From the cell containing the given text, extract its center point as [x, y] coordinate. 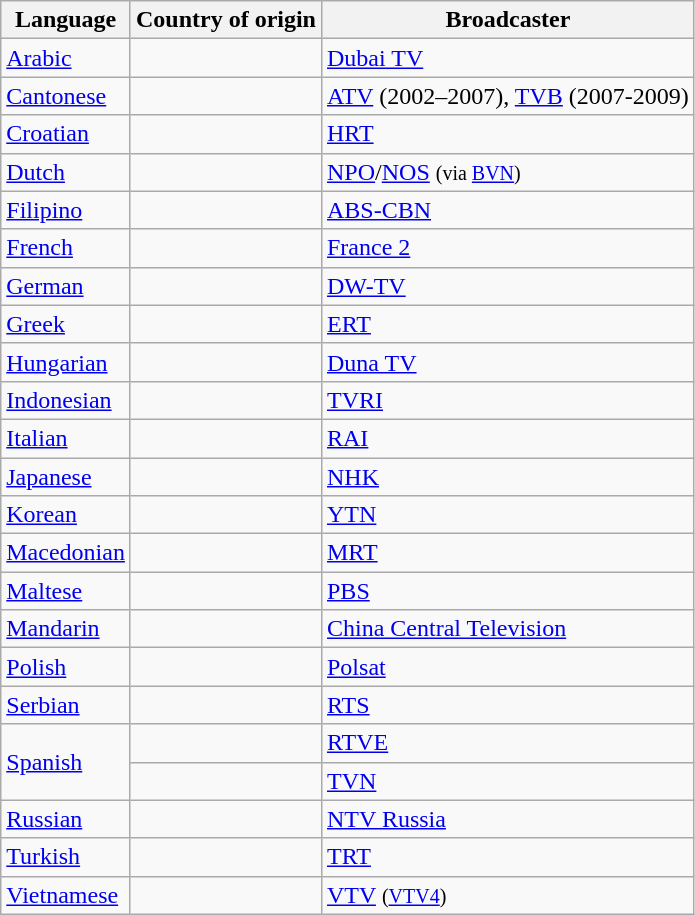
NTV Russia [508, 819]
Mandarin [66, 629]
PBS [508, 591]
Dutch [66, 172]
Spanish [66, 762]
VTV (VTV4) [508, 895]
China Central Television [508, 629]
ABS-CBN [508, 210]
RAI [508, 438]
Serbian [66, 705]
Vietnamese [66, 895]
Hungarian [66, 362]
MRT [508, 553]
HRT [508, 134]
RTS [508, 705]
Country of origin [226, 20]
YTN [508, 515]
Polish [66, 667]
NHK [508, 477]
Indonesian [66, 400]
Russian [66, 819]
Broadcaster [508, 20]
Maltese [66, 591]
Duna TV [508, 362]
RTVE [508, 743]
Filipino [66, 210]
Italian [66, 438]
Cantonese [66, 96]
TVN [508, 781]
Arabic [66, 58]
ERT [508, 324]
Croatian [66, 134]
France 2 [508, 248]
DW-TV [508, 286]
Turkish [66, 857]
TRT [508, 857]
Japanese [66, 477]
Polsat [508, 667]
Macedonian [66, 553]
French [66, 248]
Language [66, 20]
NPO/NOS (via BVN) [508, 172]
ATV (2002–2007), TVB (2007-2009) [508, 96]
Greek [66, 324]
Korean [66, 515]
TVRI [508, 400]
German [66, 286]
Dubai TV [508, 58]
